Return (x, y) of the center of cell containing provided text 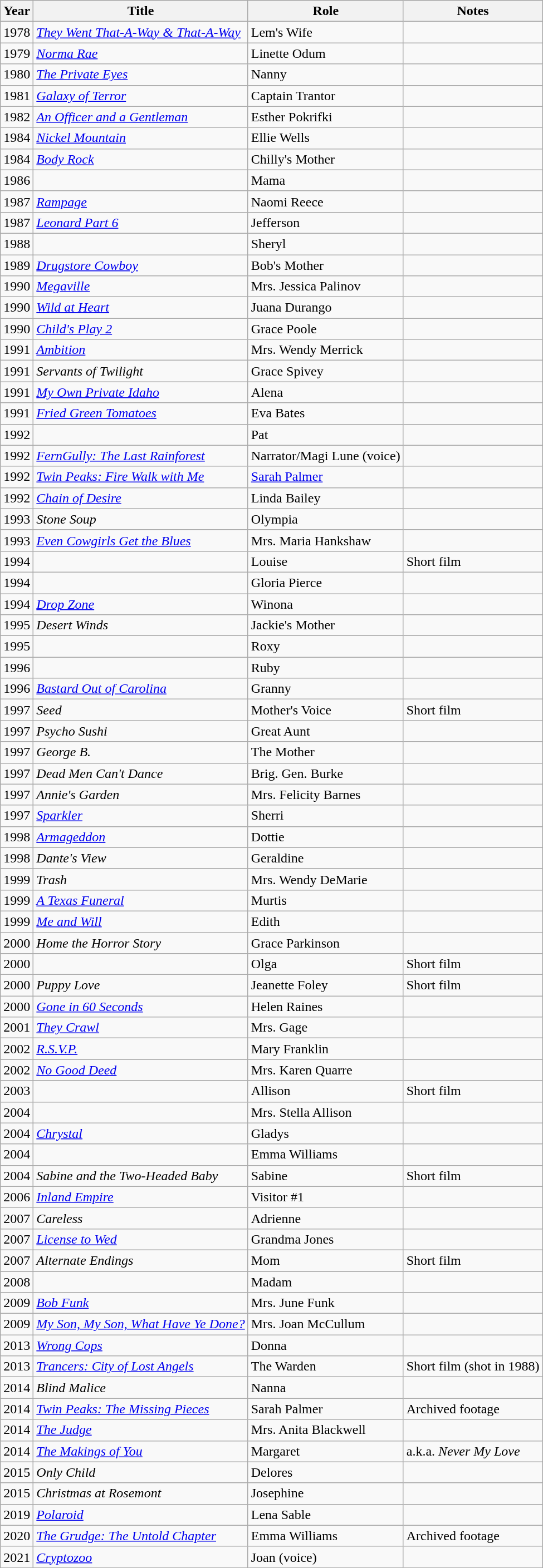
Grandma Jones (325, 1239)
Gone in 60 Seconds (140, 1007)
Puppy Love (140, 985)
Dante's View (140, 858)
Role (325, 11)
Title (140, 11)
Brig. Gen. Burke (325, 773)
Mrs. Gage (325, 1028)
Leonard Part 6 (140, 223)
Year (17, 11)
The Grudge: The Untold Chapter (140, 1536)
Body Rock (140, 159)
R.S.V.P. (140, 1049)
1989 (17, 265)
Jackie's Mother (325, 625)
Short film (shot in 1988) (473, 1367)
Geraldine (325, 858)
Chilly's Mother (325, 159)
1981 (17, 96)
Grace Parkinson (325, 943)
1980 (17, 75)
Even Cowgirls Get the Blues (140, 540)
The Warden (325, 1367)
Granny (325, 689)
1988 (17, 244)
Wrong Cops (140, 1345)
2021 (17, 1557)
Home the Horror Story (140, 943)
Inland Empire (140, 1197)
Helen Raines (325, 1007)
Great Aunt (325, 731)
2019 (17, 1515)
Esther Pokrifki (325, 117)
Bob's Mother (325, 265)
Dottie (325, 837)
1978 (17, 32)
They Crawl (140, 1028)
Linda Bailey (325, 498)
An Officer and a Gentleman (140, 117)
Donna (325, 1345)
Chrystal (140, 1133)
Mom (325, 1260)
The Makings of You (140, 1451)
Grace Spivey (325, 371)
Jeanette Foley (325, 985)
Twin Peaks: Fire Walk with Me (140, 477)
Nanny (325, 75)
George B. (140, 752)
Margaret (325, 1451)
The Judge (140, 1430)
Rampage (140, 201)
Armageddon (140, 837)
Notes (473, 11)
Sparkler (140, 816)
Mama (325, 180)
Careless (140, 1218)
Winona (325, 604)
The Private Eyes (140, 75)
Drop Zone (140, 604)
Fried Green Tomatoes (140, 413)
Polaroid (140, 1515)
Jefferson (325, 223)
Alena (325, 392)
Pat (325, 435)
Mrs. Wendy DeMarie (325, 879)
Me and Will (140, 921)
Trancers: City of Lost Angels (140, 1367)
Ruby (325, 668)
Dead Men Can't Dance (140, 773)
Mrs. Karen Quarre (325, 1070)
Eva Bates (325, 413)
Alternate Endings (140, 1260)
Naomi Reece (325, 201)
Sheryl (325, 244)
a.k.a. Never My Love (473, 1451)
1979 (17, 53)
They Went That-A-Way & That-A-Way (140, 32)
Allison (325, 1091)
Only Child (140, 1472)
Norma Rae (140, 53)
Sabine (325, 1176)
Olympia (325, 519)
Narrator/Magi Lune (voice) (325, 456)
Mother's Voice (325, 710)
Sabine and the Two-Headed Baby (140, 1176)
Cryptozoo (140, 1557)
Twin Peaks: The Missing Pieces (140, 1409)
Mrs. Stella Allison (325, 1112)
Grace Poole (325, 329)
Lena Sable (325, 1515)
Blind Malice (140, 1388)
Servants of Twilight (140, 371)
Bob Funk (140, 1303)
Nickel Mountain (140, 138)
Gladys (325, 1133)
Linette Odum (325, 53)
My Son, My Son, What Have Ye Done? (140, 1324)
Mrs. Wendy Merrick (325, 350)
1982 (17, 117)
Mrs. Felicity Barnes (325, 795)
Adrienne (325, 1218)
A Texas Funeral (140, 900)
Lem's Wife (325, 32)
No Good Deed (140, 1070)
2006 (17, 1197)
Trash (140, 879)
Ambition (140, 350)
Roxy (325, 647)
Seed (140, 710)
Louise (325, 561)
FernGully: The Last Rainforest (140, 456)
Annie's Garden (140, 795)
Megaville (140, 287)
2020 (17, 1536)
Nanna (325, 1388)
Captain Trantor (325, 96)
Drugstore Cowboy (140, 265)
Mary Franklin (325, 1049)
Edith (325, 921)
Murtis (325, 900)
Ellie Wells (325, 138)
Sherri (325, 816)
Juana Durango (325, 308)
Mrs. Maria Hankshaw (325, 540)
Madam (325, 1281)
Gloria Pierce (325, 583)
Visitor #1 (325, 1197)
2001 (17, 1028)
The Mother (325, 752)
Galaxy of Terror (140, 96)
License to Wed (140, 1239)
Child's Play 2 (140, 329)
Delores (325, 1472)
Olga (325, 964)
Mrs. June Funk (325, 1303)
Joan (voice) (325, 1557)
2008 (17, 1281)
Desert Winds (140, 625)
My Own Private Idaho (140, 392)
Josephine (325, 1493)
Chain of Desire (140, 498)
1986 (17, 180)
Bastard Out of Carolina (140, 689)
Mrs. Joan McCullum (325, 1324)
Mrs. Anita Blackwell (325, 1430)
2003 (17, 1091)
Mrs. Jessica Palinov (325, 287)
Psycho Sushi (140, 731)
Christmas at Rosemont (140, 1493)
Wild at Heart (140, 308)
Stone Soup (140, 519)
